From the cell containing the given text, extract its center point as [x, y] coordinate. 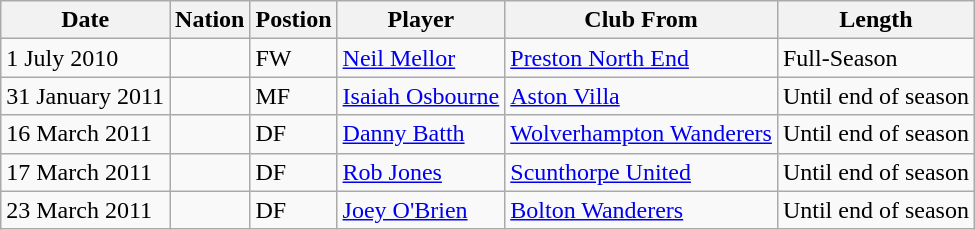
Preston North End [642, 58]
MF [294, 96]
Nation [210, 20]
Full-Season [876, 58]
Scunthorpe United [642, 172]
23 March 2011 [86, 210]
Bolton Wanderers [642, 210]
Club From [642, 20]
Wolverhampton Wanderers [642, 134]
Isaiah Osbourne [421, 96]
Danny Batth [421, 134]
31 January 2011 [86, 96]
Postion [294, 20]
Player [421, 20]
Neil Mellor [421, 58]
Length [876, 20]
Date [86, 20]
Joey O'Brien [421, 210]
Rob Jones [421, 172]
FW [294, 58]
Aston Villa [642, 96]
16 March 2011 [86, 134]
1 July 2010 [86, 58]
17 March 2011 [86, 172]
